Search for the cell housing the specified text and yield its [X, Y] center coordinate. 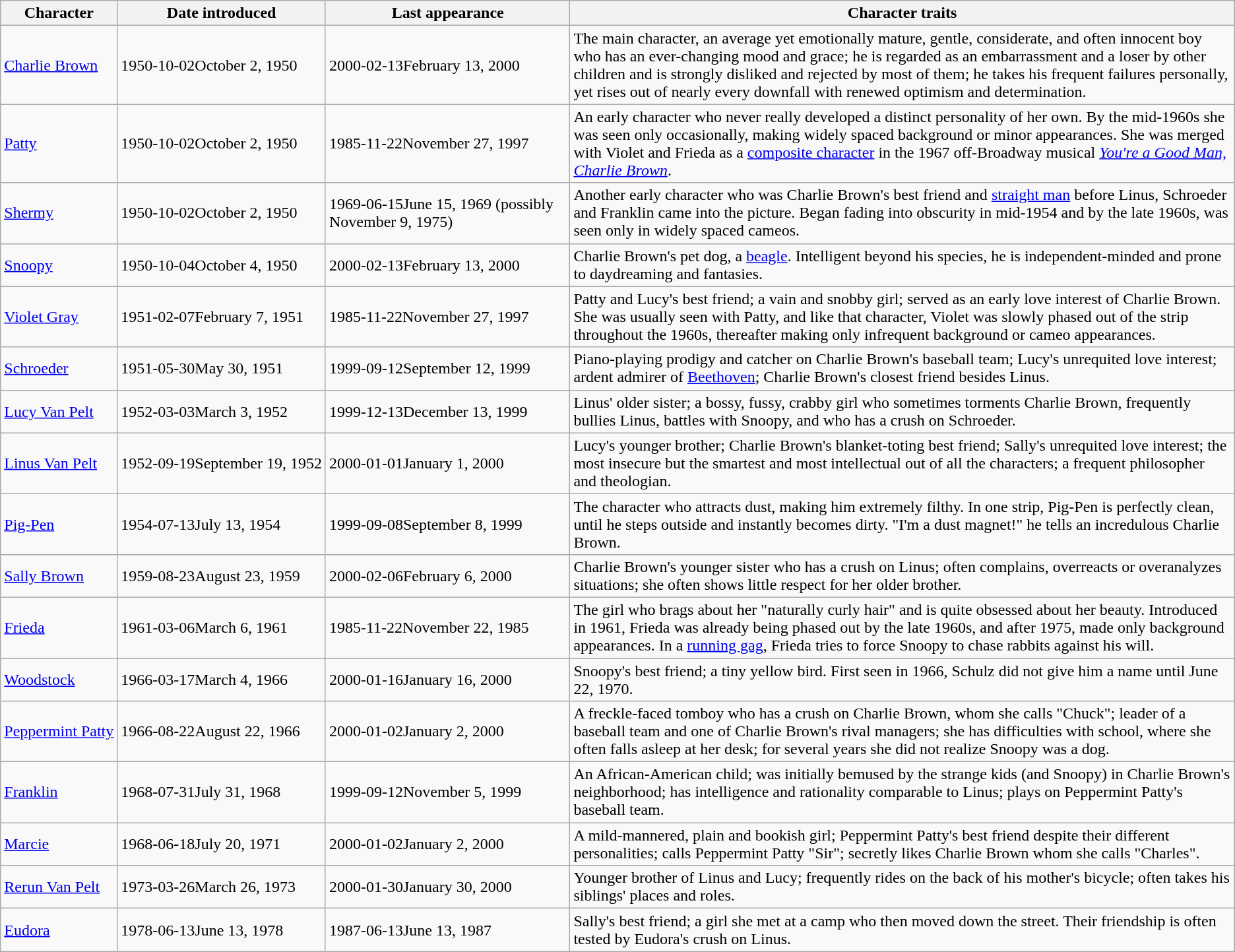
Snoopy [59, 265]
Character traits [902, 13]
Younger brother of Linus and Lucy; frequently rides on the back of his mother's bicycle; often takes his siblings' places and roles. [902, 887]
Marcie [59, 844]
Charlie Brown [59, 65]
1969-06-15June 15, 1969 (possibly November 9, 1975) [447, 213]
1987-06-13June 13, 1987 [447, 930]
1961-03-06March 6, 1961 [222, 627]
Woodstock [59, 680]
1999-09-08September 8, 1999 [447, 524]
Patty [59, 144]
Snoopy's best friend; a tiny yellow bird. First seen in 1966, Schulz did not give him a name until June 22, 1970. [902, 680]
1966-08-22August 22, 1966 [222, 732]
Shermy [59, 213]
1968-07-31July 31, 1968 [222, 792]
1951-05-30May 30, 1951 [222, 368]
1966-03-17March 4, 1966 [222, 680]
1952-03-03March 3, 1952 [222, 412]
Sally Brown [59, 575]
1999-12-13December 13, 1999 [447, 412]
Eudora [59, 930]
Frieda [59, 627]
1950-10-04October 4, 1950 [222, 265]
1952-09-19September 19, 1952 [222, 463]
1954-07-13July 13, 1954 [222, 524]
Franklin [59, 792]
Date introduced [222, 13]
1968-06-18July 20, 1971 [222, 844]
Schroeder [59, 368]
Last appearance [447, 13]
Character [59, 13]
Rerun Van Pelt [59, 887]
2000-01-01January 1, 2000 [447, 463]
Sally's best friend; a girl she met at a camp who then moved down the street. Their friendship is often tested by Eudora's crush on Linus. [902, 930]
1959-08-23August 23, 1959 [222, 575]
2000-01-16January 16, 2000 [447, 680]
1999-09-12November 5, 1999 [447, 792]
1951-02-07February 7, 1951 [222, 317]
Charlie Brown's pet dog, a beagle. Intelligent beyond his species, he is independent-minded and prone to daydreaming and fantasies. [902, 265]
1985-11-22November 22, 1985 [447, 627]
2000-02-06February 6, 2000 [447, 575]
Violet Gray [59, 317]
1978-06-13June 13, 1978 [222, 930]
Peppermint Patty [59, 732]
Lucy Van Pelt [59, 412]
1999-09-12September 12, 1999 [447, 368]
Pig-Pen [59, 524]
2000-01-30January 30, 2000 [447, 887]
Linus Van Pelt [59, 463]
1973-03-26March 26, 1973 [222, 887]
